For the text-containing cell, return its midpoint in (x, y) coordinate format. 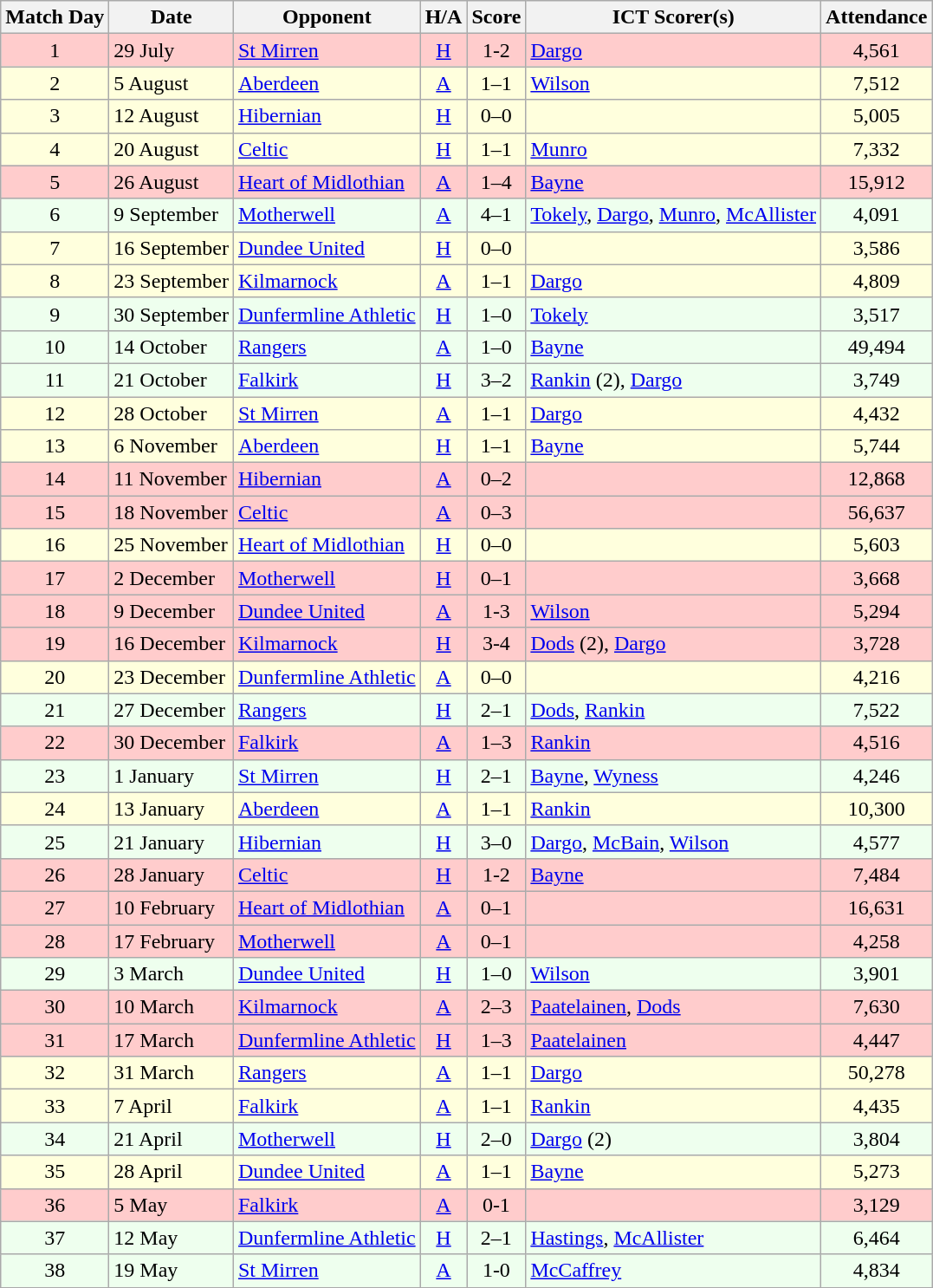
4,435 (877, 1106)
27 (55, 907)
Match Day (55, 17)
10 February (172, 907)
6 (55, 215)
11 (55, 380)
7,332 (877, 149)
ICT Scorer(s) (674, 17)
4,561 (877, 50)
5,603 (877, 545)
3,901 (877, 974)
17 March (172, 1040)
Tokely (674, 314)
25 November (172, 545)
5,273 (877, 1172)
26 (55, 875)
33 (55, 1106)
4,809 (877, 281)
9 December (172, 611)
36 (55, 1205)
4–1 (496, 215)
2 December (172, 578)
6,464 (877, 1238)
13 (55, 446)
4,258 (877, 940)
24 (55, 809)
12 (55, 413)
28 October (172, 413)
Opponent (327, 17)
17 (55, 578)
6 November (172, 446)
19 May (172, 1271)
3 (55, 116)
19 (55, 644)
7,484 (877, 875)
3,586 (877, 248)
20 August (172, 149)
28 April (172, 1172)
30 September (172, 314)
8 (55, 281)
7,630 (877, 1007)
Score (496, 17)
5 August (172, 83)
27 December (172, 710)
49,494 (877, 347)
15,912 (877, 182)
37 (55, 1238)
11 November (172, 479)
5 (55, 182)
7,522 (877, 710)
4,216 (877, 677)
Munro (674, 149)
35 (55, 1172)
20 (55, 677)
18 November (172, 512)
12 May (172, 1238)
H/A (444, 17)
25 (55, 842)
7,512 (877, 83)
4,516 (877, 743)
3,668 (877, 578)
21 (55, 710)
5 May (172, 1205)
16,631 (877, 907)
3,804 (877, 1139)
Attendance (877, 17)
21 October (172, 380)
10 (55, 347)
38 (55, 1271)
3 March (172, 974)
4,091 (877, 215)
17 February (172, 940)
30 (55, 1007)
Dargo (2) (674, 1139)
3–0 (496, 842)
30 December (172, 743)
23 September (172, 281)
22 (55, 743)
4 (55, 149)
16 December (172, 644)
1-3 (496, 611)
31 (55, 1040)
10 March (172, 1007)
2 (55, 83)
5,294 (877, 611)
3,129 (877, 1205)
Paatelainen, Dods (674, 1007)
28 January (172, 875)
1–4 (496, 182)
7 April (172, 1106)
3–2 (496, 380)
50,278 (877, 1073)
56,637 (877, 512)
Rankin (2), Dargo (674, 380)
29 (55, 974)
4,834 (877, 1271)
10,300 (877, 809)
2–0 (496, 1139)
Hastings, McAllister (674, 1238)
0–3 (496, 512)
26 August (172, 182)
16 (55, 545)
3,749 (877, 380)
4,432 (877, 413)
Dargo, McBain, Wilson (674, 842)
9 September (172, 215)
3,728 (877, 644)
21 April (172, 1139)
14 (55, 479)
Bayne, Wyness (674, 776)
3,517 (877, 314)
Tokely, Dargo, Munro, McAllister (674, 215)
1 (55, 50)
Dods (2), Dargo (674, 644)
31 March (172, 1073)
1-0 (496, 1271)
4,246 (877, 776)
4,577 (877, 842)
4,447 (877, 1040)
28 (55, 940)
21 January (172, 842)
29 July (172, 50)
2–3 (496, 1007)
32 (55, 1073)
16 September (172, 248)
12 August (172, 116)
9 (55, 314)
18 (55, 611)
7 (55, 248)
Date (172, 17)
15 (55, 512)
12,868 (877, 479)
23 December (172, 677)
3-4 (496, 644)
Paatelainen (674, 1040)
McCaffrey (674, 1271)
23 (55, 776)
0–2 (496, 479)
13 January (172, 809)
5,005 (877, 116)
0-1 (496, 1205)
5,744 (877, 446)
14 October (172, 347)
Dods, Rankin (674, 710)
1 January (172, 776)
34 (55, 1139)
